Determine the (x, y) coordinate at the center of the cell enclosing the given text.  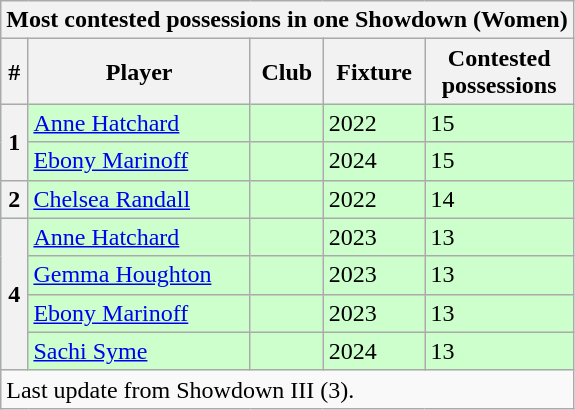
4 (14, 294)
Club (286, 72)
Chelsea Randall (140, 199)
Most contested possessions in one Showdown (Women) (287, 20)
# (14, 72)
2 (14, 199)
Player (140, 72)
Gemma Houghton (140, 275)
Fixture (374, 72)
Contestedpossessions (499, 72)
Sachi Syme (140, 351)
1 (14, 142)
14 (499, 199)
Last update from Showdown III (3). (287, 389)
